Search for the cell housing the specified text and yield its [x, y] center coordinate. 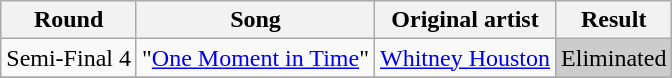
Whitney Houston [464, 58]
Semi-Final 4 [69, 58]
Result [614, 20]
Song [255, 20]
Round [69, 20]
"One Moment in Time" [255, 58]
Original artist [464, 20]
Eliminated [614, 58]
